For the text-containing cell, return its midpoint in (x, y) coordinate format. 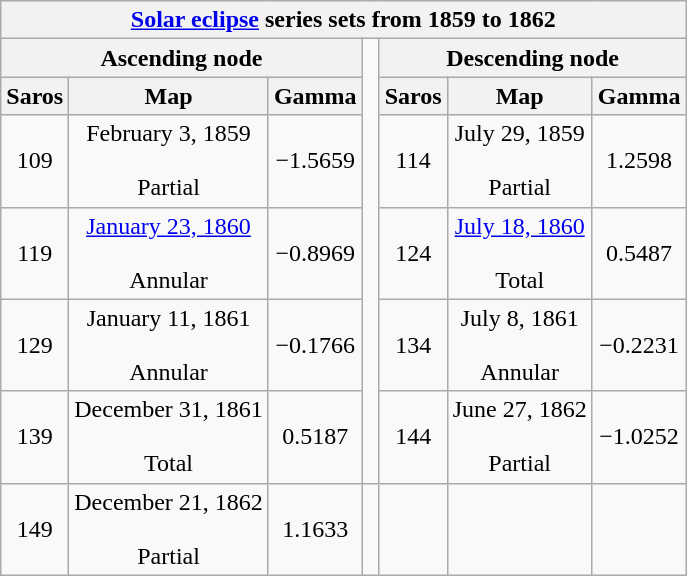
129 (35, 345)
144 (413, 437)
−0.1766 (315, 345)
124 (413, 253)
January 23, 1860Annular (169, 253)
February 3, 1859Partial (169, 161)
0.5187 (315, 437)
149 (35, 529)
109 (35, 161)
−0.2231 (639, 345)
139 (35, 437)
June 27, 1862Partial (520, 437)
119 (35, 253)
1.2598 (639, 161)
Descending node (532, 58)
December 31, 1861Total (169, 437)
114 (413, 161)
July 8, 1861Annular (520, 345)
Solar eclipse series sets from 1859 to 1862 (344, 20)
Ascending node (182, 58)
−1.0252 (639, 437)
−0.8969 (315, 253)
July 29, 1859Partial (520, 161)
December 21, 1862Partial (169, 529)
−1.5659 (315, 161)
January 11, 1861Annular (169, 345)
1.1633 (315, 529)
July 18, 1860Total (520, 253)
0.5487 (639, 253)
134 (413, 345)
